Locate the cell with the specified text and output its (X, Y) center coordinate. 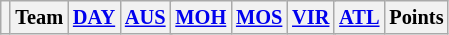
DAY (94, 17)
VIR (310, 17)
ATL (359, 17)
MOH (200, 17)
Team (39, 17)
AUS (145, 17)
MOS (259, 17)
Points (416, 17)
